Detect which cell encompasses the target text, then output its (x, y) center coordinate. 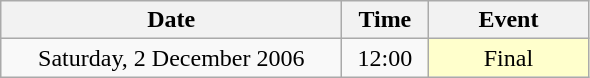
Time (385, 20)
Event (508, 20)
Final (508, 58)
Date (172, 20)
12:00 (385, 58)
Saturday, 2 December 2006 (172, 58)
